Provide the [X, Y] coordinate of the cell's center where the given text is located.  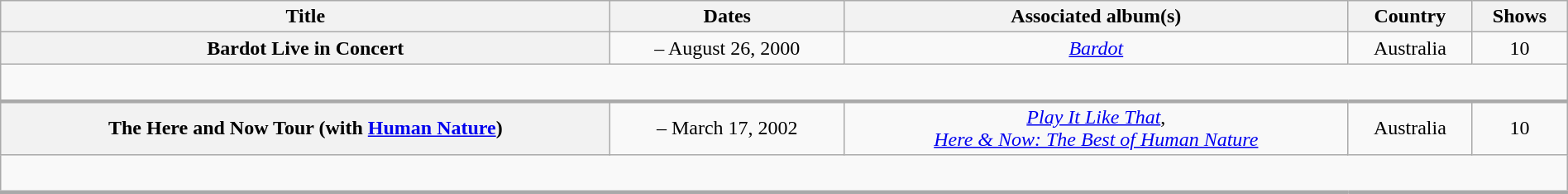
– March 17, 2002 [728, 128]
Associated album(s) [1097, 17]
Dates [728, 17]
The Here and Now Tour (with Human Nature) [306, 128]
Bardot Live in Concert [306, 48]
Bardot [1097, 48]
Country [1410, 17]
Play It Like That,Here & Now: The Best of Human Nature [1097, 128]
Shows [1520, 17]
Title [306, 17]
– August 26, 2000 [728, 48]
